Extract the (X, Y) coordinate from the center of the cell holding the provided text.  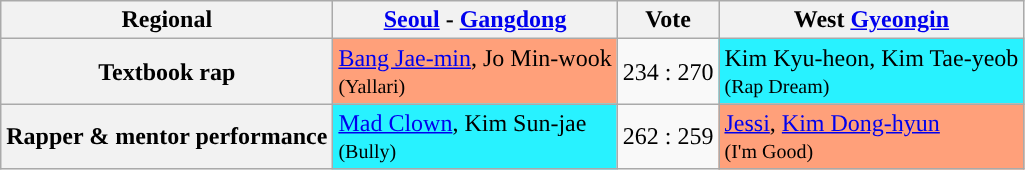
262 : 259 (668, 136)
Mad Clown, Kim Sun-jae (Bully) (475, 136)
Rapper & mentor performance (167, 136)
Vote (668, 20)
Seoul - Gangdong (475, 20)
West Gyeongin (872, 20)
Bang Jae-min, Jo Min-wook (Yallari) (475, 72)
Textbook rap (167, 72)
Jessi, Kim Dong-hyun (I'm Good) (872, 136)
Kim Kyu-heon, Kim Tae-yeob (Rap Dream) (872, 72)
234 : 270 (668, 72)
Regional (167, 20)
